Return [X, Y] of the center of cell containing provided text 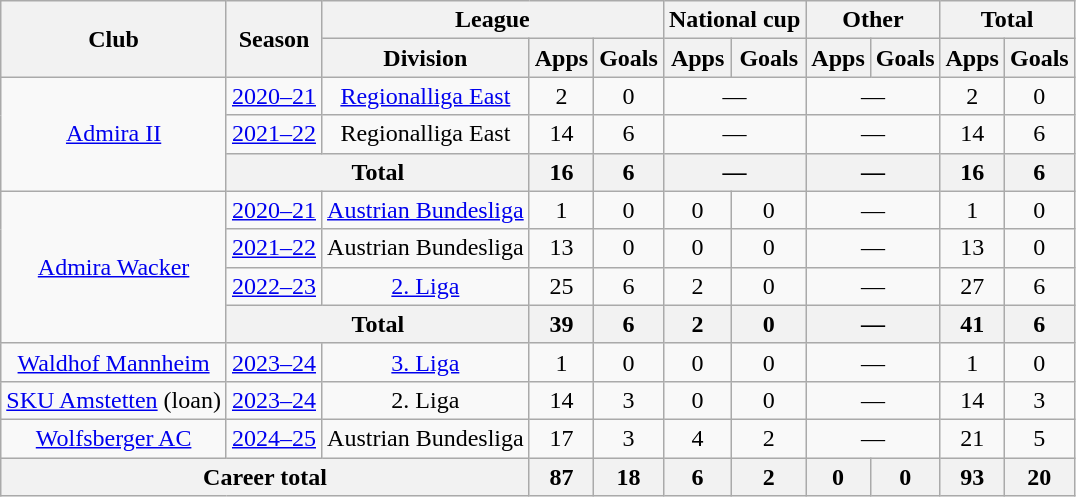
27 [972, 286]
Club [114, 39]
Career total [265, 477]
39 [561, 324]
25 [561, 286]
87 [561, 477]
Other [873, 20]
20 [1039, 477]
National cup [734, 20]
Admira Wacker [114, 267]
Wolfsberger AC [114, 438]
Waldhof Mannheim [114, 362]
18 [629, 477]
21 [972, 438]
Admira II [114, 134]
3. Liga [426, 362]
League [493, 20]
93 [972, 477]
2022–23 [274, 286]
5 [1039, 438]
Division [426, 58]
17 [561, 438]
Season [274, 39]
41 [972, 324]
4 [697, 438]
2024–25 [274, 438]
SKU Amstetten (loan) [114, 400]
